Capture the cell that displays the provided text and extract its [x, y] central coordinate. 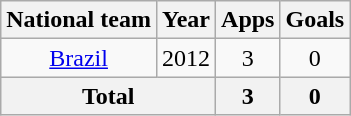
Total [108, 96]
Goals [315, 20]
National team [79, 20]
2012 [186, 58]
Year [186, 20]
Brazil [79, 58]
Apps [248, 20]
